Capture the cell that displays the provided text and extract its [X, Y] central coordinate. 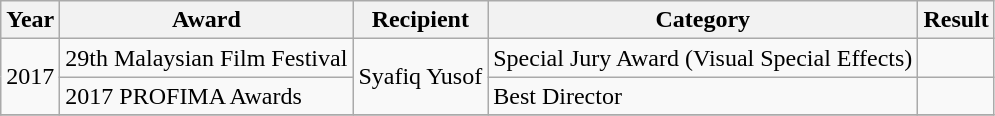
2017 PROFIMA Awards [206, 96]
29th Malaysian Film Festival [206, 58]
Award [206, 20]
Year [30, 20]
Recipient [420, 20]
Category [703, 20]
Syafiq Yusof [420, 77]
Best Director [703, 96]
Result [956, 20]
Special Jury Award (Visual Special Effects) [703, 58]
2017 [30, 77]
